For the text-containing cell, return its midpoint in (X, Y) coordinate format. 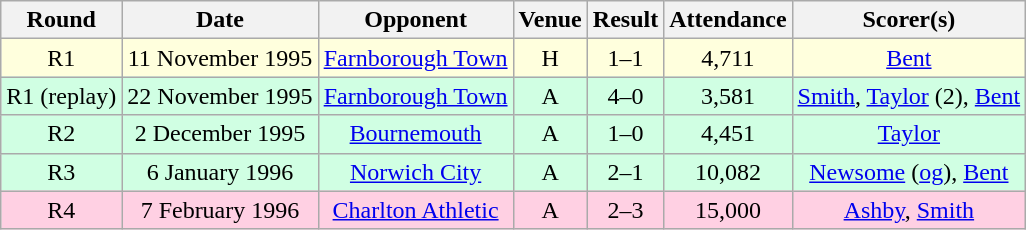
4,451 (728, 134)
2–3 (625, 210)
Bournemouth (416, 134)
1–0 (625, 134)
3,581 (728, 96)
6 January 1996 (220, 172)
Newsome (og), Bent (909, 172)
Bent (909, 58)
Smith, Taylor (2), Bent (909, 96)
R1 (62, 58)
Norwich City (416, 172)
Attendance (728, 20)
Venue (550, 20)
H (550, 58)
7 February 1996 (220, 210)
Round (62, 20)
10,082 (728, 172)
2 December 1995 (220, 134)
R4 (62, 210)
Opponent (416, 20)
Result (625, 20)
Date (220, 20)
Charlton Athletic (416, 210)
Taylor (909, 134)
4–0 (625, 96)
R1 (replay) (62, 96)
R3 (62, 172)
Scorer(s) (909, 20)
22 November 1995 (220, 96)
1–1 (625, 58)
11 November 1995 (220, 58)
4,711 (728, 58)
R2 (62, 134)
Ashby, Smith (909, 210)
2–1 (625, 172)
15,000 (728, 210)
